Locate the cell with the specified text and output its (X, Y) center coordinate. 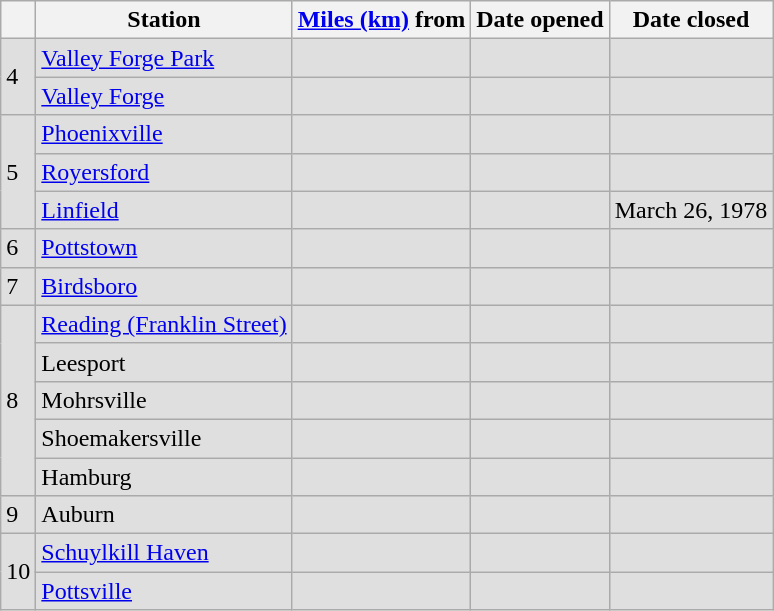
Date opened (540, 20)
Date closed (691, 20)
Royersford (164, 172)
8 (18, 400)
Station (164, 20)
Valley Forge (164, 96)
Leesport (164, 362)
Pottsville (164, 591)
Phoenixville (164, 134)
March 26, 1978 (691, 210)
Valley Forge Park (164, 58)
Pottstown (164, 248)
Shoemakersville (164, 438)
5 (18, 172)
Schuylkill Haven (164, 553)
6 (18, 248)
9 (18, 515)
Birdsboro (164, 286)
Reading (Franklin Street) (164, 324)
Mohrsville (164, 400)
10 (18, 572)
Linfield (164, 210)
7 (18, 286)
Auburn (164, 515)
4 (18, 77)
Hamburg (164, 477)
Miles (km) from (382, 20)
